Find where the given text appears and provide that cell's center as (x, y) coordinate. 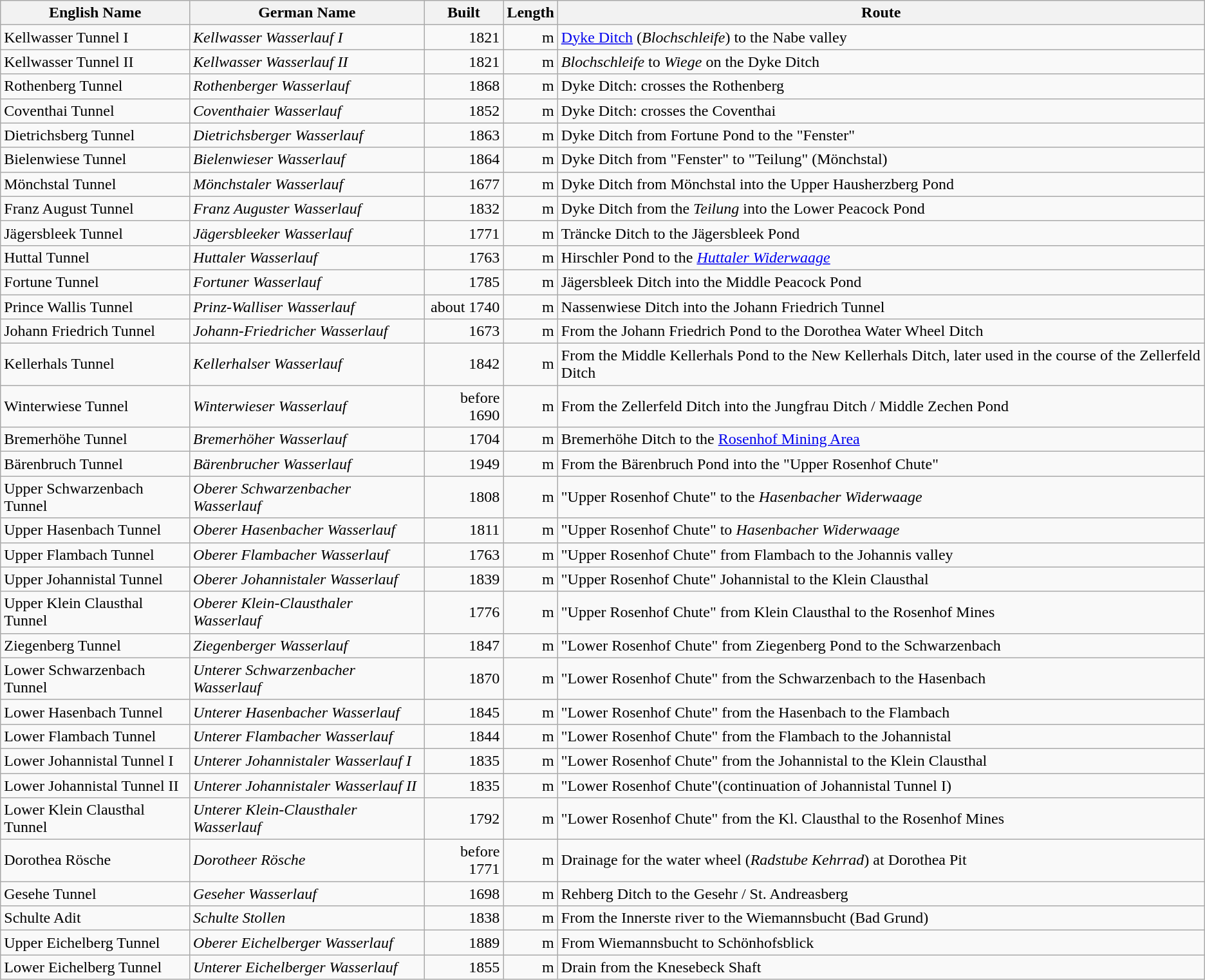
Kellwasser Tunnel II (95, 62)
Unterer Flambacher Wasserlauf (308, 736)
Built (463, 13)
Kellerhals Tunnel (95, 364)
Prince Wallis Tunnel (95, 307)
Dyke Ditch from "Fenster" to "Teilung" (Mönchstal) (881, 160)
"Lower Rosenhof Chute" from Ziegenberg Pond to the Schwarzenbach (881, 645)
1842 (463, 364)
From the Johann Friedrich Pond to the Dorothea Water Wheel Ditch (881, 331)
Kellwasser Wasserlauf I (308, 37)
1839 (463, 579)
Dyke Ditch (Blochschleife) to the Nabe valley (881, 37)
1771 (463, 233)
Dorothea Rösche (95, 861)
Jägersbleek Tunnel (95, 233)
"Lower Rosenhof Chute" from the Schwarzenbach to the Hasenbach (881, 678)
Lower Flambach Tunnel (95, 736)
Length (530, 13)
"Upper Rosenhof Chute" to Hasenbacher Widerwaage (881, 530)
Bremerhöher Wasserlauf (308, 439)
Huttal Tunnel (95, 257)
Lower Johannistal Tunnel I (95, 761)
Bielenwiese Tunnel (95, 160)
Jägersbleeker Wasserlauf (308, 233)
1889 (463, 943)
Nassenwiese Ditch into the Johann Friedrich Tunnel (881, 307)
1844 (463, 736)
1845 (463, 712)
Bärenbruch Tunnel (95, 464)
Gesehe Tunnel (95, 894)
"Lower Rosenhof Chute"(continuation of Johannistal Tunnel I) (881, 786)
Upper Klein Clausthal Tunnel (95, 613)
Kellwasser Wasserlauf II (308, 62)
Prinz-Walliser Wasserlauf (308, 307)
Rehberg Ditch to the Gesehr / St. Andreasberg (881, 894)
Coventhaier Wasserlauf (308, 111)
Oberer Klein-Clausthaler Wasserlauf (308, 613)
Träncke Ditch to the Jägersbleek Pond (881, 233)
1868 (463, 86)
before 1690 (463, 407)
1838 (463, 918)
1832 (463, 208)
Dietrichsberger Wasserlauf (308, 135)
Unterer Johannistaler Wasserlauf I (308, 761)
Dietrichsberg Tunnel (95, 135)
1855 (463, 967)
"Lower Rosenhof Chute" from the Johannistal to the Klein Clausthal (881, 761)
"Lower Rosenhof Chute" from the Kl. Clausthal to the Rosenhof Mines (881, 818)
"Lower Rosenhof Chute" from the Flambach to the Johannistal (881, 736)
"Upper Rosenhof Chute" from Klein Clausthal to the Rosenhof Mines (881, 613)
Fortune Tunnel (95, 282)
Kellerhalser Wasserlauf (308, 364)
Bielenwieser Wasserlauf (308, 160)
Upper Johannistal Tunnel (95, 579)
Oberer Flambacher Wasserlauf (308, 555)
Schulte Stollen (308, 918)
Mönchstaler Wasserlauf (308, 184)
English Name (95, 13)
Dyke Ditch from the Teilung into the Lower Peacock Pond (881, 208)
Unterer Klein-Clausthaler Wasserlauf (308, 818)
Drain from the Knesebeck Shaft (881, 967)
Oberer Johannistaler Wasserlauf (308, 579)
Rothenberger Wasserlauf (308, 86)
Blochschleife to Wiege on the Dyke Ditch (881, 62)
before 1771 (463, 861)
Huttaler Wasserlauf (308, 257)
Johann-Friedricher Wasserlauf (308, 331)
1847 (463, 645)
1704 (463, 439)
1949 (463, 464)
Mönchstal Tunnel (95, 184)
Ziegenberger Wasserlauf (308, 645)
Drainage for the water wheel (Radstube Kehrrad) at Dorothea Pit (881, 861)
Oberer Hasenbacher Wasserlauf (308, 530)
Bärenbrucher Wasserlauf (308, 464)
Winterwieser Wasserlauf (308, 407)
German Name (308, 13)
1677 (463, 184)
Franz Auguster Wasserlauf (308, 208)
Winterwiese Tunnel (95, 407)
1785 (463, 282)
1776 (463, 613)
Bremerhöhe Tunnel (95, 439)
Ziegenberg Tunnel (95, 645)
From the Bärenbruch Pond into the "Upper Rosenhof Chute" (881, 464)
Dorotheer Rösche (308, 861)
Franz August Tunnel (95, 208)
Lower Schwarzenbach Tunnel (95, 678)
Unterer Johannistaler Wasserlauf II (308, 786)
"Lower Rosenhof Chute" from the Hasenbach to the Flambach (881, 712)
Lower Eichelberg Tunnel (95, 967)
Schulte Adit (95, 918)
"Upper Rosenhof Chute" Johannistal to the Klein Clausthal (881, 579)
1852 (463, 111)
From the Innerste river to the Wiemannsbucht (Bad Grund) (881, 918)
Dyke Ditch: crosses the Coventhai (881, 111)
Geseher Wasserlauf (308, 894)
Upper Hasenbach Tunnel (95, 530)
Johann Friedrich Tunnel (95, 331)
Coventhai Tunnel (95, 111)
Lower Johannistal Tunnel II (95, 786)
1864 (463, 160)
From the Middle Kellerhals Pond to the New Kellerhals Ditch, later used in the course of the Zellerfeld Ditch (881, 364)
"Upper Rosenhof Chute" from Flambach to the Johannis valley (881, 555)
Unterer Eichelberger Wasserlauf (308, 967)
Hirschler Pond to the Huttaler Widerwaage (881, 257)
Upper Schwarzenbach Tunnel (95, 497)
Lower Klein Clausthal Tunnel (95, 818)
Upper Flambach Tunnel (95, 555)
Jägersbleek Ditch into the Middle Peacock Pond (881, 282)
1673 (463, 331)
1792 (463, 818)
Route (881, 13)
1808 (463, 497)
Unterer Hasenbacher Wasserlauf (308, 712)
From Wiemannsbucht to Schönhofsblick (881, 943)
1870 (463, 678)
Rothenberg Tunnel (95, 86)
Dyke Ditch from Fortune Pond to the "Fenster" (881, 135)
"Upper Rosenhof Chute" to the Hasenbacher Widerwaage (881, 497)
Oberer Eichelberger Wasserlauf (308, 943)
Kellwasser Tunnel I (95, 37)
Dyke Ditch: crosses the Rothenberg (881, 86)
Unterer Schwarzenbacher Wasserlauf (308, 678)
1811 (463, 530)
Fortuner Wasserlauf (308, 282)
1698 (463, 894)
1863 (463, 135)
From the Zellerfeld Ditch into the Jungfrau Ditch / Middle Zechen Pond (881, 407)
Upper Eichelberg Tunnel (95, 943)
Oberer Schwarzenbacher Wasserlauf (308, 497)
Lower Hasenbach Tunnel (95, 712)
Dyke Ditch from Mönchstal into the Upper Hausherzberg Pond (881, 184)
about 1740 (463, 307)
Bremerhöhe Ditch to the Rosenhof Mining Area (881, 439)
